Detect which cell encompasses the target text, then output its [x, y] center coordinate. 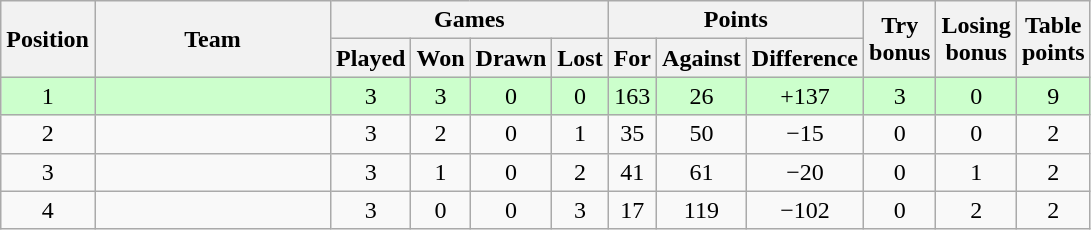
Played [371, 58]
41 [632, 172]
61 [702, 172]
−20 [804, 172]
Position [48, 39]
Difference [804, 58]
+137 [804, 96]
50 [702, 134]
Won [440, 58]
Table points [1053, 39]
Drawn [511, 58]
35 [632, 134]
Team [212, 39]
−15 [804, 134]
Games [470, 20]
4 [48, 210]
9 [1053, 96]
163 [632, 96]
Try bonus [900, 39]
17 [632, 210]
Losing bonus [976, 39]
−102 [804, 210]
26 [702, 96]
Lost [580, 58]
119 [702, 210]
Against [702, 58]
Points [736, 20]
For [632, 58]
